Search for the cell housing the specified text and yield its (x, y) center coordinate. 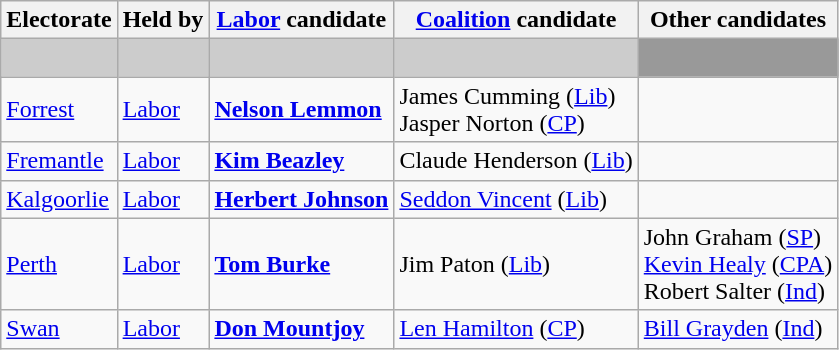
Kalgoorlie (59, 199)
Seddon Vincent (Lib) (516, 199)
Tom Burke (302, 264)
Swan (59, 329)
Herbert Johnson (302, 199)
John Graham (SP)Kevin Healy (CPA)Robert Salter (Ind) (738, 264)
Bill Grayden (Ind) (738, 329)
Forrest (59, 110)
Held by (163, 20)
Don Mountjoy (302, 329)
Electorate (59, 20)
Kim Beazley (302, 161)
Labor candidate (302, 20)
Claude Henderson (Lib) (516, 161)
Nelson Lemmon (302, 110)
Other candidates (738, 20)
Fremantle (59, 161)
Perth (59, 264)
Coalition candidate (516, 20)
Len Hamilton (CP) (516, 329)
James Cumming (Lib)Jasper Norton (CP) (516, 110)
Jim Paton (Lib) (516, 264)
